Pinpoint the cell where the given text exists, returning its (x, y) midpoint coordinate. 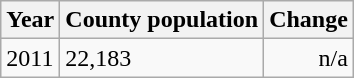
22,183 (162, 58)
n/a (309, 58)
2011 (30, 58)
Change (309, 20)
Year (30, 20)
County population (162, 20)
